Return the (x, y) coordinate for the center point of the cell that contains the specified text.  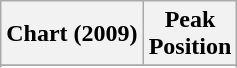
Chart (2009) (72, 34)
PeakPosition (190, 34)
